Scan for the cell matching the given text and deliver its (x, y) coordinate at center. 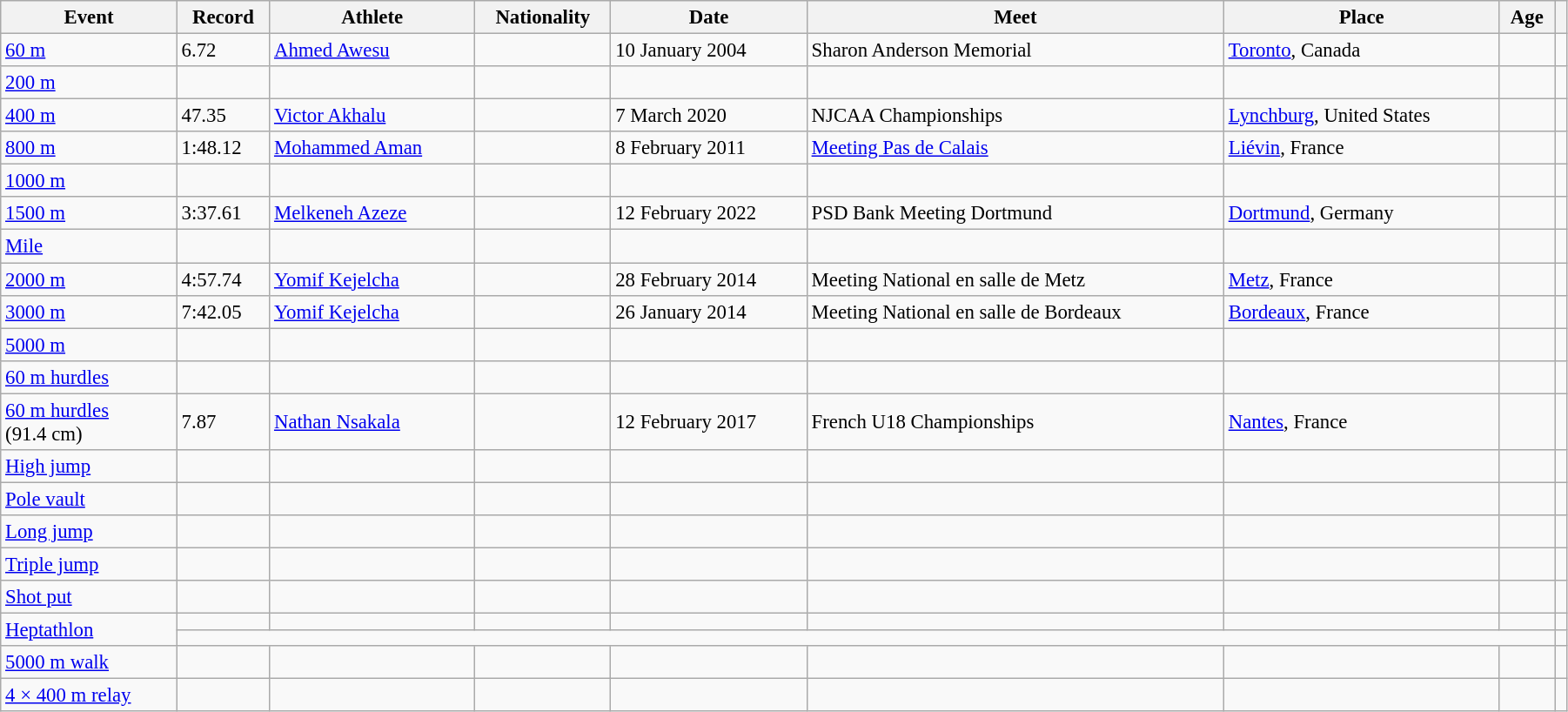
Lynchburg, United States (1361, 116)
Ahmed Awesu (372, 50)
Victor Akhalu (372, 116)
60 m hurdles (89, 377)
8 February 2011 (708, 148)
12 February 2022 (708, 213)
5000 m walk (89, 662)
7:42.05 (223, 312)
Melkeneh Azeze (372, 213)
800 m (89, 148)
NJCAA Championships (1015, 116)
28 February 2014 (708, 279)
Meeting National en salle de Bordeaux (1015, 312)
10 January 2004 (708, 50)
Long jump (89, 532)
Sharon Anderson Memorial (1015, 50)
5000 m (89, 345)
3:37.61 (223, 213)
200 m (89, 83)
4 × 400 m relay (89, 695)
Nantes, France (1361, 421)
Date (708, 17)
60 m hurdles(91.4 cm) (89, 421)
Event (89, 17)
Athlete (372, 17)
400 m (89, 116)
Place (1361, 17)
60 m (89, 50)
Shot put (89, 597)
4:57.74 (223, 279)
Mile (89, 246)
Triple jump (89, 564)
7.87 (223, 421)
47.35 (223, 116)
High jump (89, 467)
Meet (1015, 17)
Meeting Pas de Calais (1015, 148)
6.72 (223, 50)
Mohammed Aman (372, 148)
2000 m (89, 279)
Dortmund, Germany (1361, 213)
Liévin, France (1361, 148)
Meeting National en salle de Metz (1015, 279)
Pole vault (89, 499)
Bordeaux, France (1361, 312)
Age (1526, 17)
26 January 2014 (708, 312)
1:48.12 (223, 148)
French U18 Championships (1015, 421)
3000 m (89, 312)
Nathan Nsakala (372, 421)
PSD Bank Meeting Dortmund (1015, 213)
7 March 2020 (708, 116)
1000 m (89, 181)
12 February 2017 (708, 421)
1500 m (89, 213)
Nationality (543, 17)
Toronto, Canada (1361, 50)
Record (223, 17)
Metz, France (1361, 279)
Heptathlon (89, 630)
